Pinpoint the cell where the given text exists, returning its [x, y] midpoint coordinate. 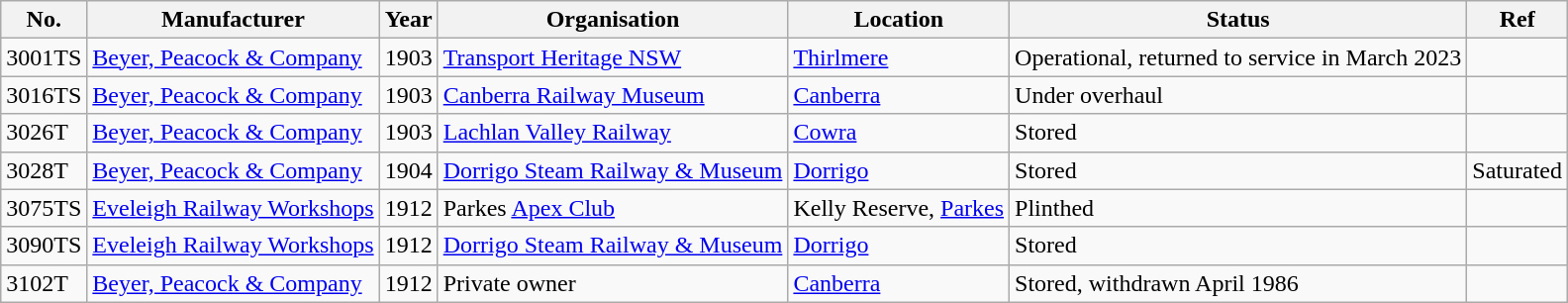
3090TS [44, 246]
Saturated [1518, 170]
3075TS [44, 208]
Location [899, 20]
Private owner [613, 283]
Ref [1518, 20]
Organisation [613, 20]
Operational, returned to service in March 2023 [1238, 57]
Status [1238, 20]
Manufacturer [234, 20]
3026T [44, 133]
3001TS [44, 57]
Lachlan Valley Railway [613, 133]
Thirlmere [899, 57]
3102T [44, 283]
3016TS [44, 95]
Transport Heritage NSW [613, 57]
Kelly Reserve, Parkes [899, 208]
Stored, withdrawn April 1986 [1238, 283]
No. [44, 20]
Canberra Railway Museum [613, 95]
3028T [44, 170]
Year [408, 20]
Parkes Apex Club [613, 208]
Plinthed [1238, 208]
Cowra [899, 133]
1904 [408, 170]
Under overhaul [1238, 95]
